Find where the given text appears and provide that cell's center as (x, y) coordinate. 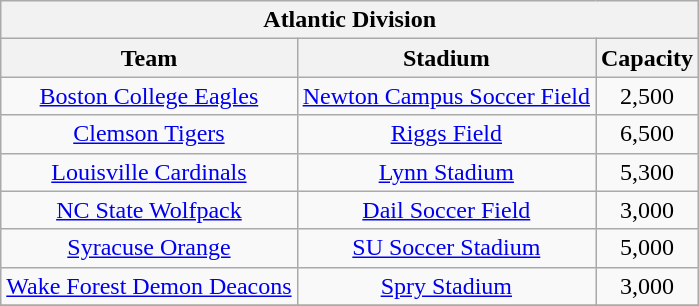
Riggs Field (446, 134)
Spry Stadium (446, 286)
Lynn Stadium (446, 172)
Wake Forest Demon Deacons (149, 286)
6,500 (648, 134)
Capacity (648, 58)
Newton Campus Soccer Field (446, 96)
NC State Wolfpack (149, 210)
Dail Soccer Field (446, 210)
Syracuse Orange (149, 248)
2,500 (648, 96)
Atlantic Division (350, 20)
Stadium (446, 58)
5,300 (648, 172)
SU Soccer Stadium (446, 248)
Team (149, 58)
5,000 (648, 248)
Clemson Tigers (149, 134)
Louisville Cardinals (149, 172)
Boston College Eagles (149, 96)
